Identify which cell holds the provided text, then report its (X, Y) central coordinate. 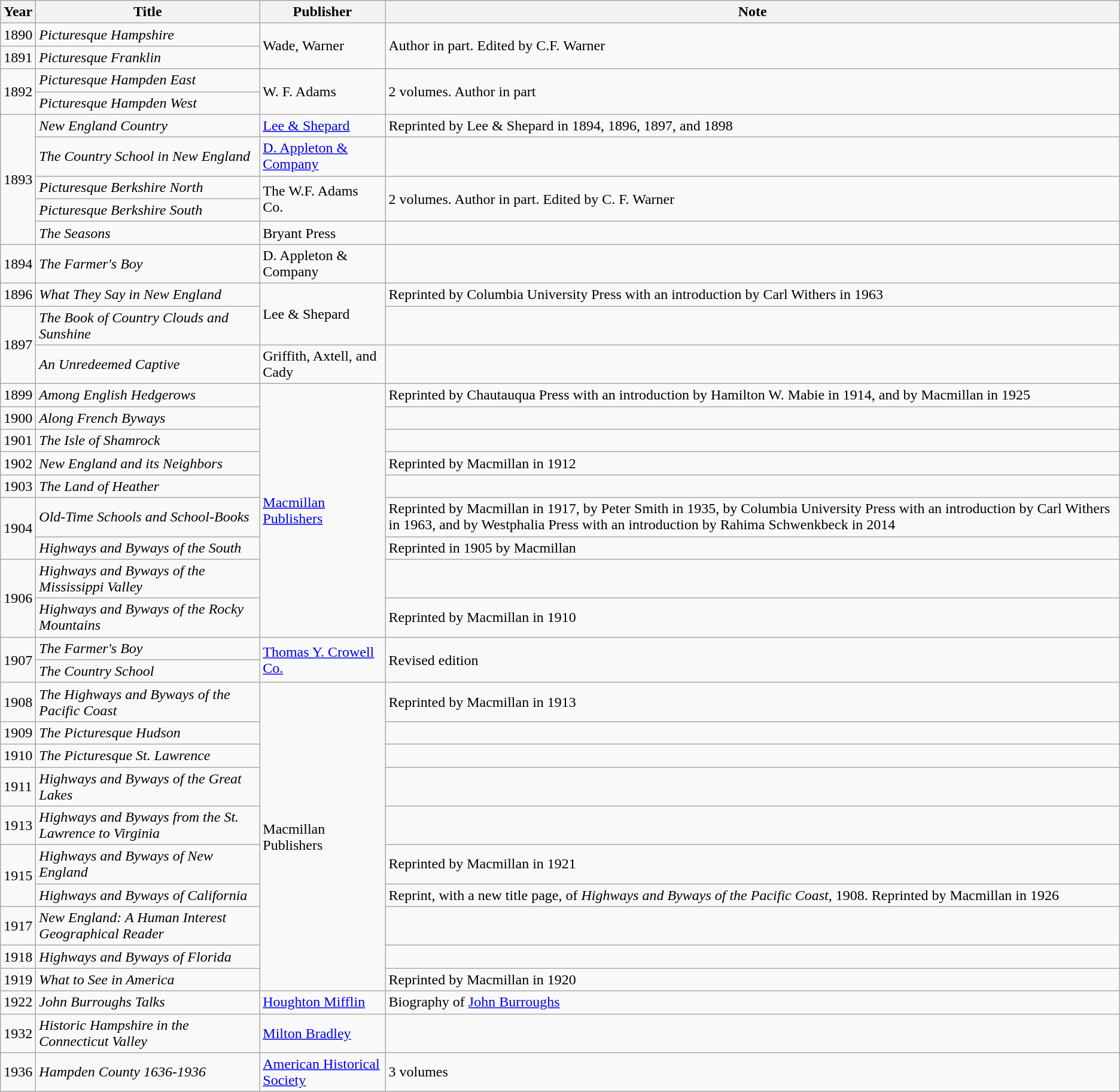
Reprinted in 1905 by Macmillan (753, 548)
Highways and Byways from the St. Lawrence to Virginia (148, 825)
1902 (18, 463)
1911 (18, 786)
Picturesque Berkshire South (148, 210)
1901 (18, 441)
Reprinted by Macmillan in 1912 (753, 463)
1908 (18, 702)
1899 (18, 395)
1918 (18, 957)
1904 (18, 529)
1893 (18, 179)
Hampden County 1636-1936 (148, 1072)
New England Country (148, 126)
1891 (18, 57)
W. F. Adams (322, 91)
The Isle of Shamrock (148, 441)
Bryant Press (322, 233)
Reprinted by Chautauqua Press with an introduction by Hamilton W. Mabie in 1914, and by Macmillan in 1925 (753, 395)
Reprinted by Macmillan in 1920 (753, 980)
Picturesque Hampden East (148, 80)
Revised edition (753, 660)
Picturesque Hampshire (148, 35)
The Book of Country Clouds and Sunshine (148, 325)
Historic Hampshire in the Connecticut Valley (148, 1033)
What to See in America (148, 980)
Griffith, Axtell, and Cady (322, 365)
The Seasons (148, 233)
Wade, Warner (322, 46)
1907 (18, 660)
Reprint, with a new title page, of Highways and Byways of the Pacific Coast, 1908. Reprinted by Macmillan in 1926 (753, 895)
Reprinted by Macmillan in 1910 (753, 617)
Reprinted by Columbia University Press with an introduction by Carl Withers in 1963 (753, 294)
Highways and Byways of the Great Lakes (148, 786)
1892 (18, 91)
The W.F. Adams Co. (322, 199)
2 volumes. Author in part. Edited by C. F. Warner (753, 199)
2 volumes. Author in part (753, 91)
Highways and Byways of the South (148, 548)
1894 (18, 263)
1903 (18, 486)
1932 (18, 1033)
The Land of Heather (148, 486)
An Unredeemed Captive (148, 365)
Highways and Byways of the Mississippi Valley (148, 579)
Highways and Byways of Florida (148, 957)
Along French Byways (148, 418)
Among English Hedgerows (148, 395)
Highways and Byways of the Rocky Mountains (148, 617)
New England and its Neighbors (148, 463)
What They Say in New England (148, 294)
The Country School (148, 671)
The Picturesque St. Lawrence (148, 755)
1890 (18, 35)
Milton Bradley (322, 1033)
1910 (18, 755)
1897 (18, 345)
1900 (18, 418)
1922 (18, 1002)
The Country School in New England (148, 157)
American Historical Society (322, 1072)
Reprinted by Macmillan in 1921 (753, 865)
Year (18, 12)
Houghton Mifflin (322, 1002)
Author in part. Edited by C.F. Warner (753, 46)
Picturesque Berkshire North (148, 187)
Thomas Y. Crowell Co. (322, 660)
1913 (18, 825)
John Burroughs Talks (148, 1002)
Picturesque Hampden West (148, 103)
Publisher (322, 12)
Highways and Byways of New England (148, 865)
Old-Time Schools and School-Books (148, 517)
1896 (18, 294)
Picturesque Franklin (148, 57)
1915 (18, 876)
1906 (18, 598)
Highways and Byways of California (148, 895)
Reprinted by Macmillan in 1913 (753, 702)
1919 (18, 980)
The Picturesque Hudson (148, 733)
1936 (18, 1072)
The Highways and Byways of the Pacific Coast (148, 702)
New England: A Human Interest Geographical Reader (148, 926)
1917 (18, 926)
Title (148, 12)
Biography of John Burroughs (753, 1002)
Note (753, 12)
1909 (18, 733)
3 volumes (753, 1072)
Reprinted by Lee & Shepard in 1894, 1896, 1897, and 1898 (753, 126)
